Extract the (X, Y) coordinate from the center of the cell holding the provided text.  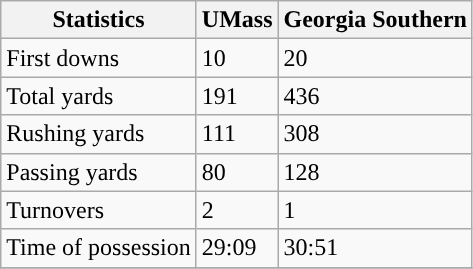
UMass (237, 20)
111 (237, 134)
Total yards (99, 96)
Statistics (99, 20)
308 (375, 134)
436 (375, 96)
30:51 (375, 248)
191 (237, 96)
2 (237, 210)
Rushing yards (99, 134)
Passing yards (99, 172)
10 (237, 58)
Turnovers (99, 210)
20 (375, 58)
Time of possession (99, 248)
First downs (99, 58)
1 (375, 210)
80 (237, 172)
29:09 (237, 248)
128 (375, 172)
Georgia Southern (375, 20)
